Return the (X, Y) coordinate for the center point of the cell that contains the specified text.  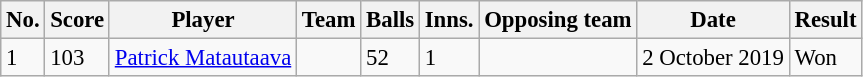
Opposing team (558, 20)
Player (202, 20)
Result (826, 20)
Inns. (448, 20)
Score (78, 20)
Patrick Matautaava (202, 58)
Balls (390, 20)
Date (713, 20)
Team (329, 20)
2 October 2019 (713, 58)
52 (390, 58)
Won (826, 58)
No. (23, 20)
103 (78, 58)
